Return the (X, Y) coordinate for the center point of the cell that contains the specified text.  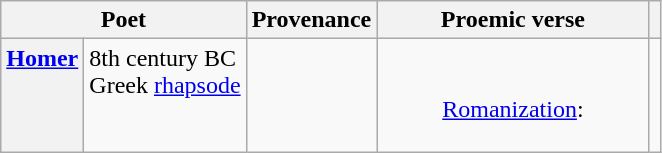
Poet (124, 20)
Provenance (312, 20)
8th century BCGreek rhapsode (165, 96)
Proemic verse (513, 20)
Romanization: (513, 96)
Homer (42, 96)
